Return (X, Y) of the center of cell containing provided text 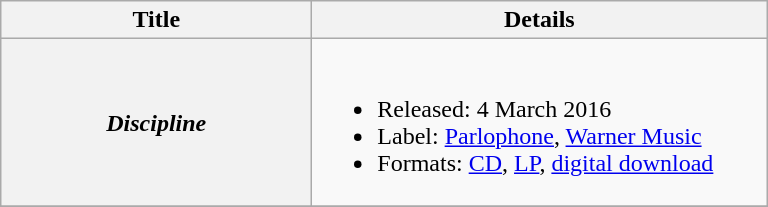
Discipline (156, 122)
Details (540, 20)
Title (156, 20)
Released: 4 March 2016Label: Parlophone, Warner MusicFormats: CD, LP, digital download (540, 122)
